Output the [x, y] coordinate of the center of the cell containing the given text.  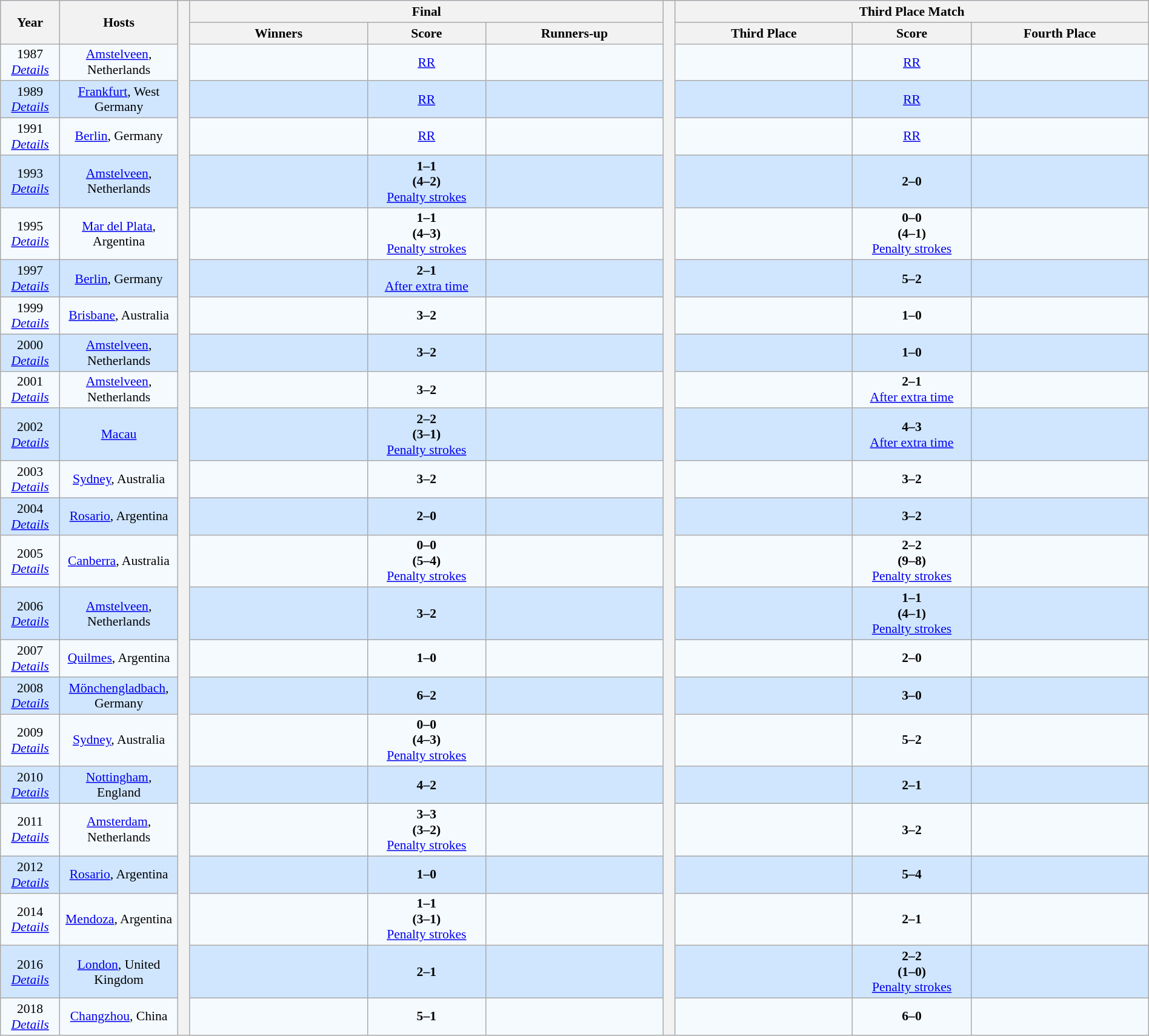
2–2 (3–1) Penalty strokes [427, 435]
Runners-up [574, 33]
Mar del Plata, Argentina [119, 234]
2018 Details [30, 1017]
2008 Details [30, 696]
2–2 (1–0) Penalty strokes [911, 972]
6–2 [427, 696]
1–1 (4–3) Penalty strokes [427, 234]
0–0 (5–4) Penalty strokes [427, 561]
2014 Details [30, 919]
Mönchengladbach, Germany [119, 696]
Macau [119, 435]
Brisbane, Australia [119, 315]
Hosts [119, 22]
Fourth Place [1059, 33]
2006 Details [30, 613]
4–2 [427, 786]
Quilmes, Argentina [119, 658]
London, United Kingdom [119, 972]
6–0 [911, 1017]
2001 Details [30, 389]
Changzhou, China [119, 1017]
0–0 (4–3) Penalty strokes [427, 741]
0–0 (4–1) Penalty strokes [911, 234]
Mendoza, Argentina [119, 919]
2–2 (9–8) Penalty strokes [911, 561]
1989 Details [30, 99]
4–3 After extra time [911, 435]
Amsterdam, Netherlands [119, 830]
2000 Details [30, 353]
Nottingham, England [119, 786]
1993 Details [30, 182]
2005 Details [30, 561]
1999 Details [30, 315]
5–4 [911, 874]
Final [427, 12]
2007 Details [30, 658]
2016 Details [30, 972]
1–1 (3–1) Penalty strokes [427, 919]
1997 Details [30, 279]
2012 Details [30, 874]
Third Place Match [911, 12]
3–0 [911, 696]
2009 Details [30, 741]
2003 Details [30, 479]
Year [30, 22]
1987 Details [30, 62]
1–1 (4–1) Penalty strokes [911, 613]
1995 Details [30, 234]
1991 Details [30, 137]
2011 Details [30, 830]
Canberra, Australia [119, 561]
2002 Details [30, 435]
Third Place [764, 33]
3–3 (3–2) Penalty strokes [427, 830]
2010 Details [30, 786]
2004 Details [30, 516]
5–1 [427, 1017]
Frankfurt, West Germany [119, 99]
1–1 (4–2) Penalty strokes [427, 182]
Winners [279, 33]
